Output the (X, Y) coordinate of the center of the cell containing the given text.  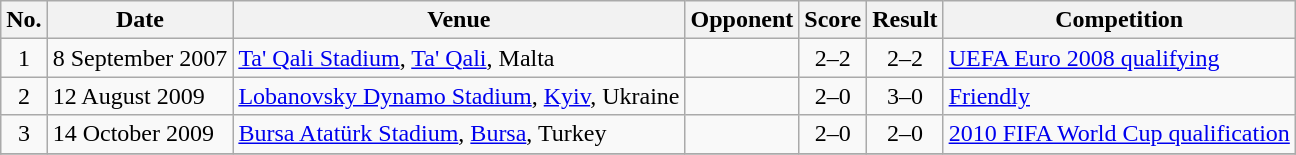
1 (24, 58)
Venue (459, 20)
Result (905, 20)
Date (140, 20)
2 (24, 96)
Competition (1119, 20)
No. (24, 20)
Opponent (742, 20)
3–0 (905, 96)
Lobanovsky Dynamo Stadium, Kyiv, Ukraine (459, 96)
Ta' Qali Stadium, Ta' Qali, Malta (459, 58)
Score (833, 20)
UEFA Euro 2008 qualifying (1119, 58)
Friendly (1119, 96)
3 (24, 134)
2010 FIFA World Cup qualification (1119, 134)
8 September 2007 (140, 58)
12 August 2009 (140, 96)
Bursa Atatürk Stadium, Bursa, Turkey (459, 134)
14 October 2009 (140, 134)
